Find where the given text appears and provide that cell's center as [X, Y] coordinate. 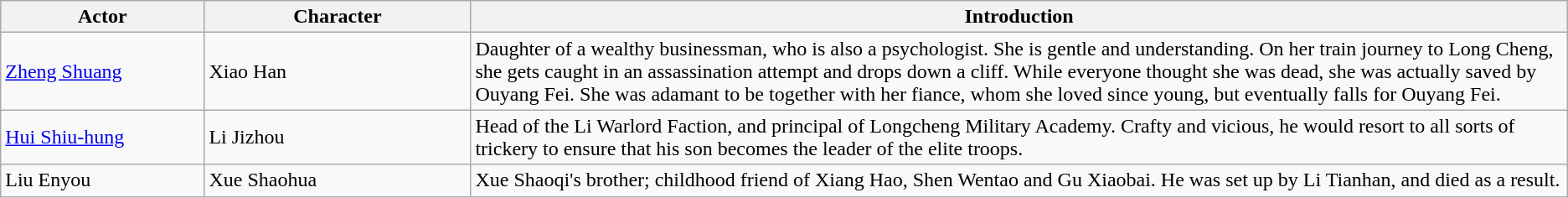
Character [338, 17]
Zheng Shuang [102, 71]
Xiao Han [338, 71]
Liu Enyou [102, 180]
Li Jizhou [338, 138]
Hui Shiu-hung [102, 138]
Xue Shaohua [338, 180]
Introduction [1019, 17]
Actor [102, 17]
Xue Shaoqi's brother; childhood friend of Xiang Hao, Shen Wentao and Gu Xiaobai. He was set up by Li Tianhan, and died as a result. [1019, 180]
